Scan for the cell matching the given text and deliver its [x, y] coordinate at center. 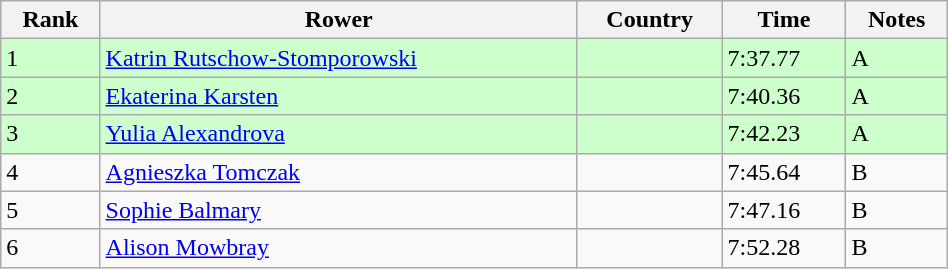
3 [50, 134]
Time [784, 20]
6 [50, 248]
Katrin Rutschow-Stomporowski [338, 58]
7:47.16 [784, 210]
7:52.28 [784, 248]
Agnieszka Tomczak [338, 172]
5 [50, 210]
Notes [896, 20]
7:45.64 [784, 172]
Sophie Balmary [338, 210]
7:40.36 [784, 96]
Alison Mowbray [338, 248]
Rank [50, 20]
7:37.77 [784, 58]
7:42.23 [784, 134]
Country [650, 20]
Rower [338, 20]
1 [50, 58]
Yulia Alexandrova [338, 134]
2 [50, 96]
4 [50, 172]
Ekaterina Karsten [338, 96]
